Determine the [x, y] coordinate at the center of the cell enclosing the given text.  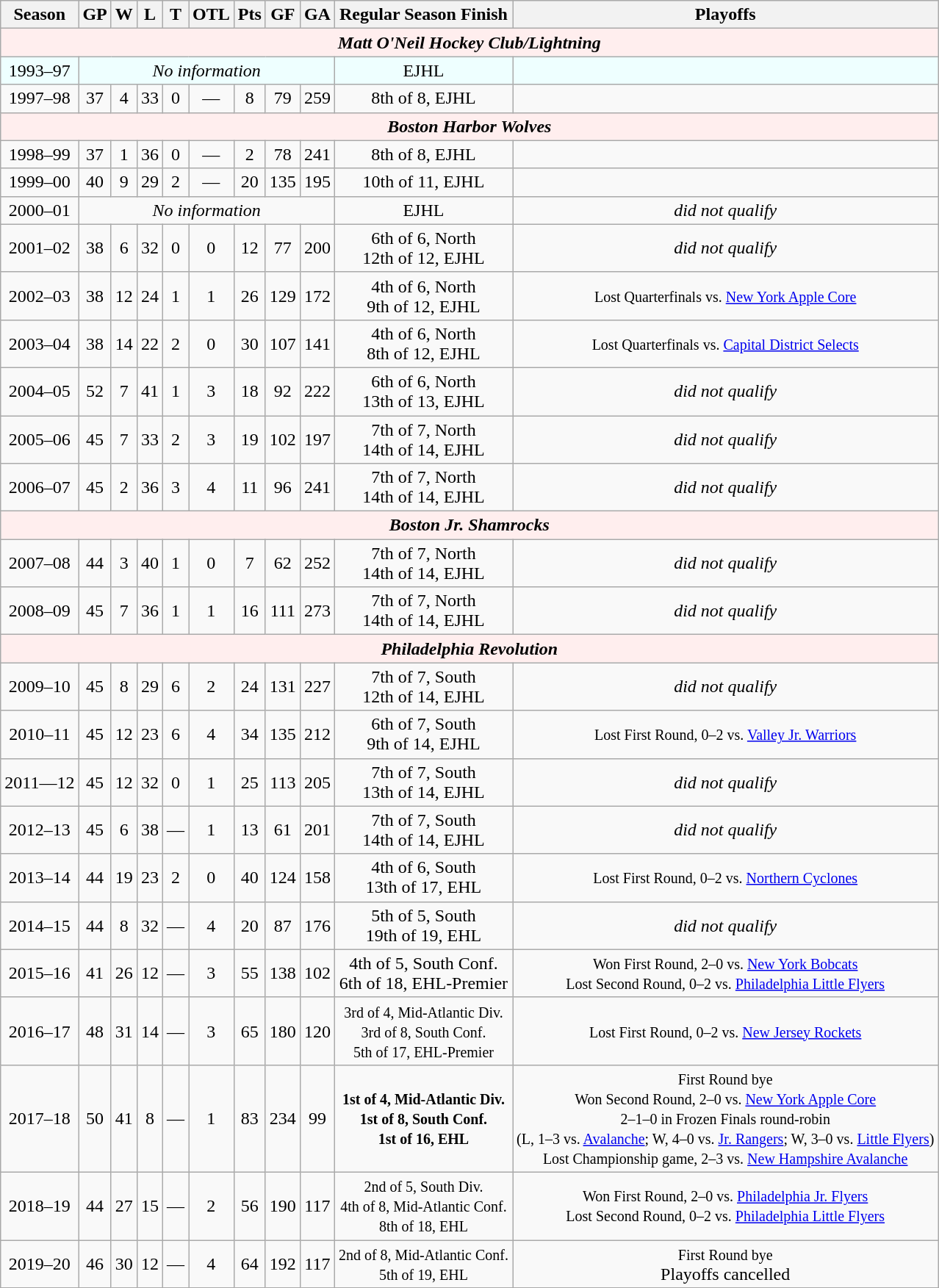
2010–11 [40, 735]
195 [317, 182]
79 [282, 98]
2003–04 [40, 344]
18 [250, 391]
W [123, 15]
Boston Jr. Shamrocks [469, 525]
2nd of 5, South Div.4th of 8, Mid-Atlantic Conf.8th of 18, EHL [423, 1206]
2018–19 [40, 1206]
56 [250, 1206]
2014–15 [40, 926]
190 [282, 1206]
31 [123, 1031]
180 [282, 1031]
4th of 5, South Conf.6th of 18, EHL-Premier [423, 973]
2001–02 [40, 248]
2013–14 [40, 877]
192 [282, 1264]
99 [317, 1118]
107 [282, 344]
16 [250, 611]
Lost First Round, 0–2 vs. New Jersey Rockets [726, 1031]
T [175, 15]
Philadelphia Revolution [469, 649]
GA [317, 15]
7th of 7, South12th of 14, EJHL [423, 686]
2008–09 [40, 611]
96 [282, 488]
87 [282, 926]
200 [317, 248]
4th of 6, North9th of 12, EJHL [423, 295]
4th of 6, North8th of 12, EJHL [423, 344]
65 [250, 1031]
2002–03 [40, 295]
138 [282, 973]
1997–98 [40, 98]
2011—12 [40, 782]
2006–07 [40, 488]
259 [317, 98]
131 [282, 686]
1998–99 [40, 154]
124 [282, 877]
61 [282, 830]
15 [150, 1206]
64 [250, 1264]
62 [282, 563]
205 [317, 782]
5th of 5, South19th of 19, EHL [423, 926]
Won First Round, 2–0 vs. New York BobcatsLost Second Round, 0–2 vs. Philadelphia Little Flyers [726, 973]
158 [317, 877]
113 [282, 782]
7th of 7, South13th of 14, EJHL [423, 782]
222 [317, 391]
Boston Harbor Wolves [469, 126]
1999–00 [40, 182]
OTL [211, 15]
Season [40, 15]
55 [250, 973]
6th of 6, North12th of 12, EJHL [423, 248]
2012–13 [40, 830]
227 [317, 686]
111 [282, 611]
78 [282, 154]
13 [250, 830]
2009–10 [40, 686]
34 [250, 735]
48 [95, 1031]
6th of 7, South9th of 14, EJHL [423, 735]
46 [95, 1264]
2015–16 [40, 973]
141 [317, 344]
2004–05 [40, 391]
First Round byePlayoffs cancelled [726, 1264]
25 [250, 782]
Playoffs [726, 15]
172 [317, 295]
273 [317, 611]
11 [250, 488]
2005–06 [40, 439]
2016–17 [40, 1031]
Regular Season Finish [423, 15]
GF [282, 15]
L [150, 15]
50 [95, 1118]
197 [317, 439]
1st of 4, Mid-Atlantic Div.1st of 8, South Conf.1st of 16, EHL [423, 1118]
3rd of 4, Mid-Atlantic Div.3rd of 8, South Conf.5th of 17, EHL-Premier [423, 1031]
201 [317, 830]
GP [95, 15]
92 [282, 391]
Pts [250, 15]
10th of 11, EJHL [423, 182]
212 [317, 735]
2019–20 [40, 1264]
9 [123, 182]
52 [95, 391]
Lost First Round, 0–2 vs. Valley Jr. Warriors [726, 735]
252 [317, 563]
77 [282, 248]
Lost Quarterfinals vs. New York Apple Core [726, 295]
27 [123, 1206]
Lost Quarterfinals vs. Capital District Selects [726, 344]
22 [150, 344]
2nd of 8, Mid-Atlantic Conf.5th of 19, EHL [423, 1264]
4th of 6, South13th of 17, EHL [423, 877]
176 [317, 926]
2007–08 [40, 563]
2000–01 [40, 210]
Matt O'Neil Hockey Club/Lightning [469, 43]
129 [282, 295]
6th of 6, North13th of 13, EJHL [423, 391]
2017–18 [40, 1118]
83 [250, 1118]
120 [317, 1031]
7th of 7, South14th of 14, EJHL [423, 830]
234 [282, 1118]
Won First Round, 2–0 vs. Philadelphia Jr. FlyersLost Second Round, 0–2 vs. Philadelphia Little Flyers [726, 1206]
1993–97 [40, 71]
Lost First Round, 0–2 vs. Northern Cyclones [726, 877]
